Capture the cell that displays the provided text and extract its (x, y) central coordinate. 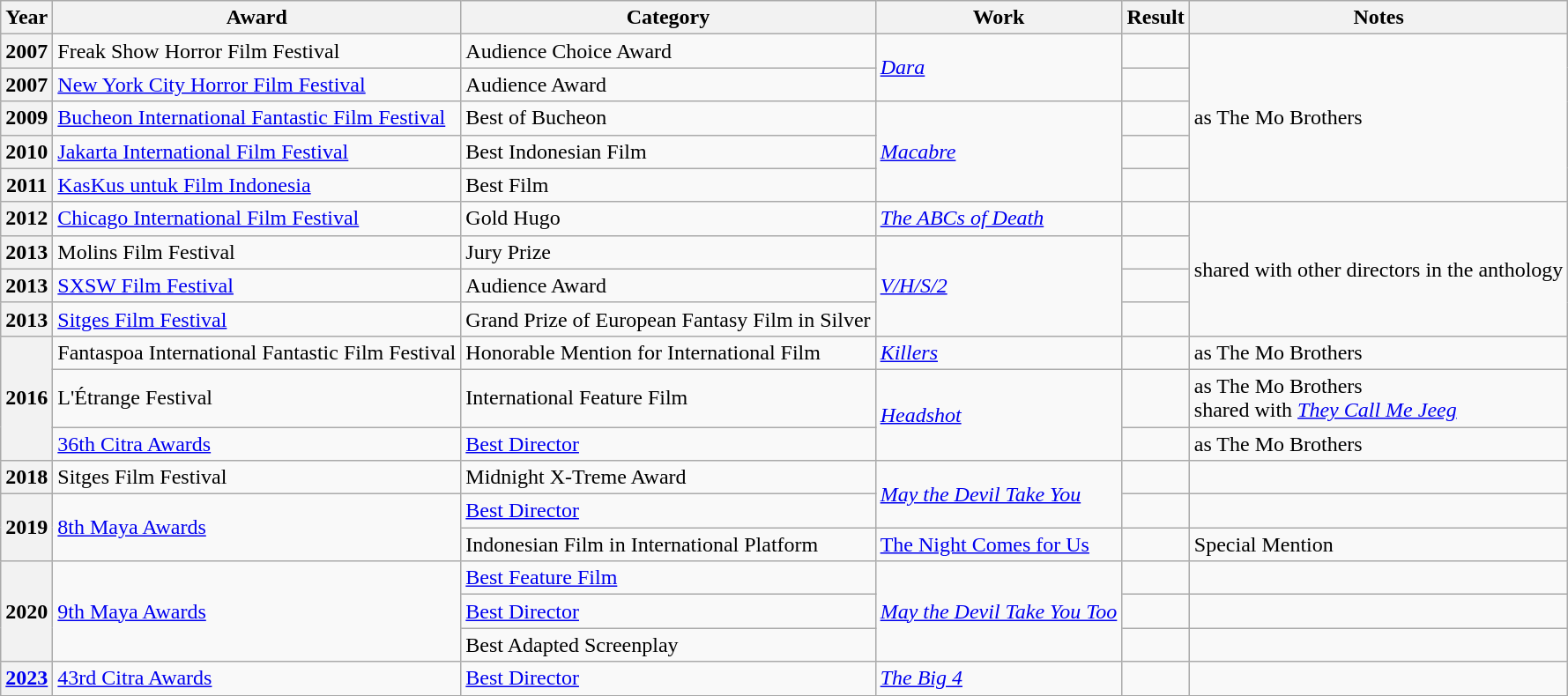
2023 (26, 678)
2011 (26, 185)
Best Feature Film (668, 578)
Midnight X-Treme Award (668, 478)
KasKus untuk Film Indonesia (257, 185)
2009 (26, 118)
9th Maya Awards (257, 611)
Grand Prize of European Fantasy Film in Silver (668, 319)
36th Citra Awards (257, 443)
2020 (26, 611)
The ABCs of Death (999, 218)
Best Film (668, 185)
Jury Prize (668, 252)
43rd Citra Awards (257, 678)
Work (999, 18)
Macabre (999, 152)
as The Mo Brothersshared with They Call Me Jeeg (1379, 398)
2018 (26, 478)
Best of Bucheon (668, 118)
Notes (1379, 18)
Freak Show Horror Film Festival (257, 51)
Best Adapted Screenplay (668, 645)
Result (1156, 18)
Best Indonesian Film (668, 152)
Bucheon International Fantastic Film Festival (257, 118)
Dara (999, 68)
Killers (999, 352)
Audience Choice Award (668, 51)
May the Devil Take You (999, 494)
Fantaspoa International Fantastic Film Festival (257, 352)
Headshot (999, 414)
V/H/S/2 (999, 285)
L'Étrange Festival (257, 398)
Chicago International Film Festival (257, 218)
Jakarta International Film Festival (257, 152)
The Night Comes for Us (999, 544)
Indonesian Film in International Platform (668, 544)
2019 (26, 528)
Gold Hugo (668, 218)
Special Mention (1379, 544)
shared with other directors in the anthology (1379, 269)
Honorable Mention for International Film (668, 352)
Molins Film Festival (257, 252)
Category (668, 18)
2010 (26, 152)
The Big 4 (999, 678)
Award (257, 18)
2016 (26, 398)
2012 (26, 218)
SXSW Film Festival (257, 285)
Year (26, 18)
International Feature Film (668, 398)
New York City Horror Film Festival (257, 85)
May the Devil Take You Too (999, 611)
8th Maya Awards (257, 528)
